Return (x, y) of the center of cell containing provided text 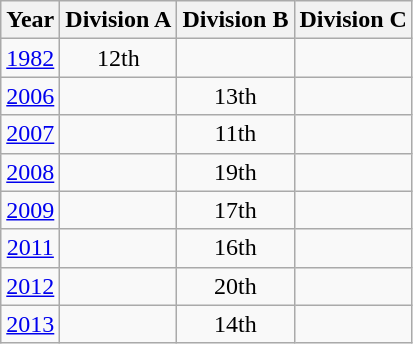
Division A (118, 20)
Year (30, 20)
16th (236, 248)
2012 (30, 286)
Division B (236, 20)
2008 (30, 172)
2006 (30, 96)
20th (236, 286)
1982 (30, 58)
17th (236, 210)
2013 (30, 324)
11th (236, 134)
Division C (353, 20)
19th (236, 172)
2009 (30, 210)
2007 (30, 134)
2011 (30, 248)
14th (236, 324)
13th (236, 96)
12th (118, 58)
